Find where the given text appears and provide that cell's center as (X, Y) coordinate. 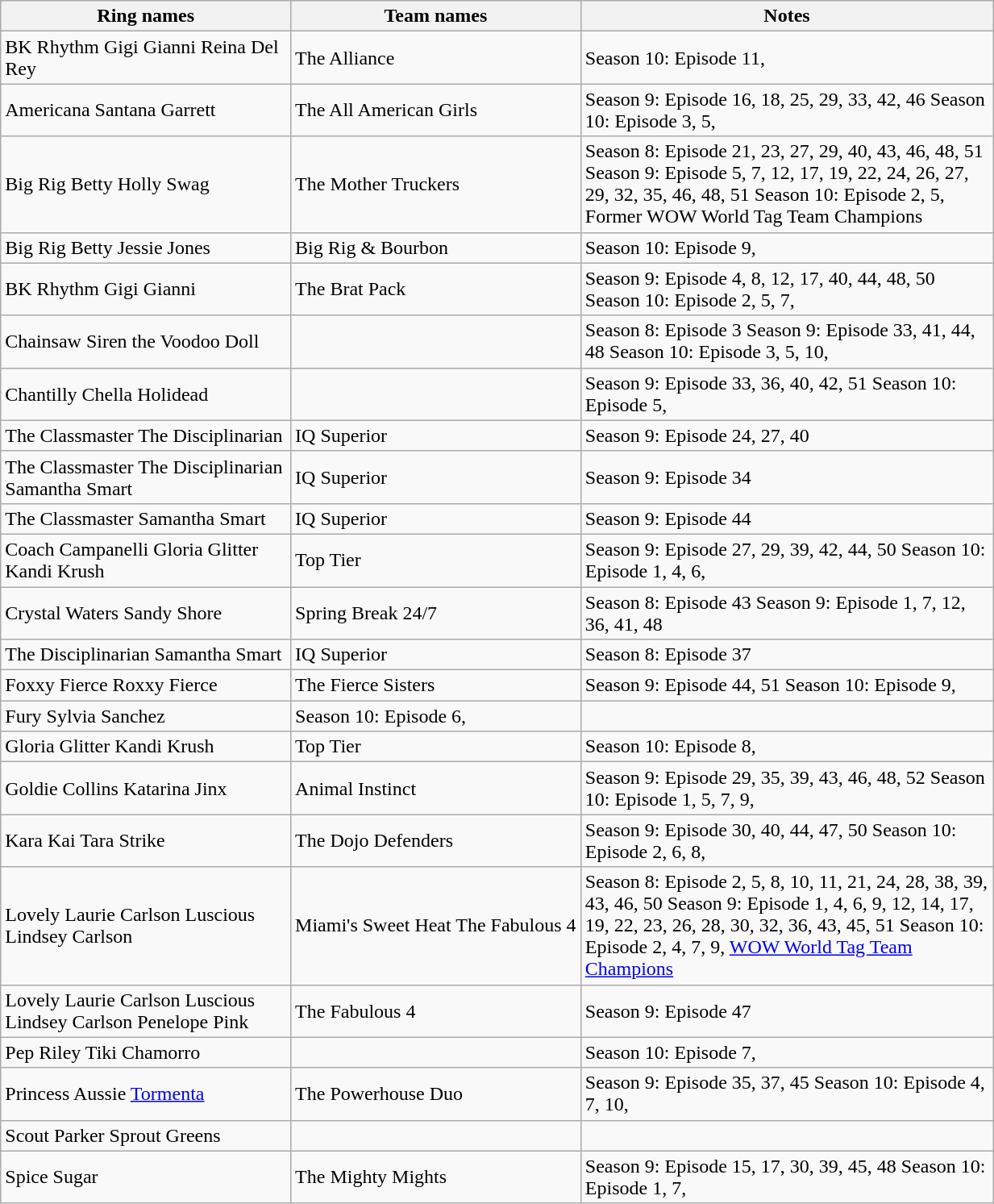
Ring names (146, 16)
Kara Kai Tara Strike (146, 840)
The Alliance (436, 58)
Season 9: Episode 34 (787, 477)
Lovely Laurie Carlson Luscious Lindsey Carlson Penelope Pink (146, 1011)
The Disciplinarian Samantha Smart (146, 655)
BK Rhythm Gigi Gianni (146, 289)
Season 9: Episode 16, 18, 25, 29, 33, 42, 46 Season 10: Episode 3, 5, (787, 110)
Scout Parker Sprout Greens (146, 1135)
Season 8: Episode 37 (787, 655)
Big Rig Betty Jessie Jones (146, 248)
The Classmaster Samantha Smart (146, 519)
Lovely Laurie Carlson Luscious Lindsey Carlson (146, 926)
The Fabulous 4 (436, 1011)
Spring Break 24/7 (436, 613)
The Mighty Mights (436, 1177)
The Powerhouse Duo (436, 1094)
Coach Campanelli Gloria Glitter Kandi Krush (146, 560)
The Mother Truckers (436, 184)
The Brat Pack (436, 289)
Season 8: Episode 43 Season 9: Episode 1, 7, 12, 36, 41, 48 (787, 613)
Big Rig & Bourbon (436, 248)
Season 10: Episode 8, (787, 747)
Crystal Waters Sandy Shore (146, 613)
BK Rhythm Gigi Gianni Reina Del Rey (146, 58)
Season 9: Episode 33, 36, 40, 42, 51 Season 10: Episode 5, (787, 394)
Team names (436, 16)
Americana Santana Garrett (146, 110)
Season 10: Episode 11, (787, 58)
Pep Riley Tiki Chamorro (146, 1052)
Season 9: Episode 29, 35, 39, 43, 46, 48, 52 Season 10: Episode 1, 5, 7, 9, (787, 789)
Fury Sylvia Sanchez (146, 716)
Season 10: Episode 9, (787, 248)
Season 10: Episode 6, (436, 716)
The Fierce Sisters (436, 685)
Season 9: Episode 27, 29, 39, 42, 44, 50 Season 10: Episode 1, 4, 6, (787, 560)
Big Rig Betty Holly Swag (146, 184)
Season 9: Episode 44, 51 Season 10: Episode 9, (787, 685)
The Classmaster The Disciplinarian (146, 435)
Miami's Sweet Heat The Fabulous 4 (436, 926)
The Classmaster The Disciplinarian Samantha Smart (146, 477)
Season 9: Episode 47 (787, 1011)
Goldie Collins Katarina Jinx (146, 789)
Season 9: Episode 24, 27, 40 (787, 435)
Spice Sugar (146, 1177)
Season 9: Episode 35, 37, 45 Season 10: Episode 4, 7, 10, (787, 1094)
Season 9: Episode 4, 8, 12, 17, 40, 44, 48, 50 Season 10: Episode 2, 5, 7, (787, 289)
Gloria Glitter Kandi Krush (146, 747)
Animal Instinct (436, 789)
Season 8: Episode 3 Season 9: Episode 33, 41, 44, 48 Season 10: Episode 3, 5, 10, (787, 342)
The Dojo Defenders (436, 840)
Season 9: Episode 30, 40, 44, 47, 50 Season 10: Episode 2, 6, 8, (787, 840)
The All American Girls (436, 110)
Chantilly Chella Holidead (146, 394)
Princess Aussie Tormenta (146, 1094)
Season 9: Episode 15, 17, 30, 39, 45, 48 Season 10: Episode 1, 7, (787, 1177)
Notes (787, 16)
Chainsaw Siren the Voodoo Doll (146, 342)
Foxxy Fierce Roxxy Fierce (146, 685)
Season 9: Episode 44 (787, 519)
Season 10: Episode 7, (787, 1052)
